Search for the cell housing the specified text and yield its [x, y] center coordinate. 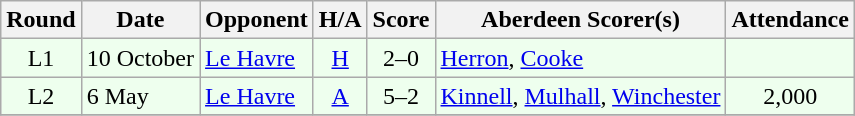
Kinnell, Mulhall, Winchester [580, 96]
A [340, 96]
Score [401, 20]
2,000 [790, 96]
Herron, Cooke [580, 58]
6 May [140, 96]
Attendance [790, 20]
5–2 [401, 96]
10 October [140, 58]
L2 [41, 96]
L1 [41, 58]
Round [41, 20]
H/A [340, 20]
2–0 [401, 58]
Date [140, 20]
Opponent [257, 20]
H [340, 58]
Aberdeen Scorer(s) [580, 20]
